Locate the cell with the specified text and output its [X, Y] center coordinate. 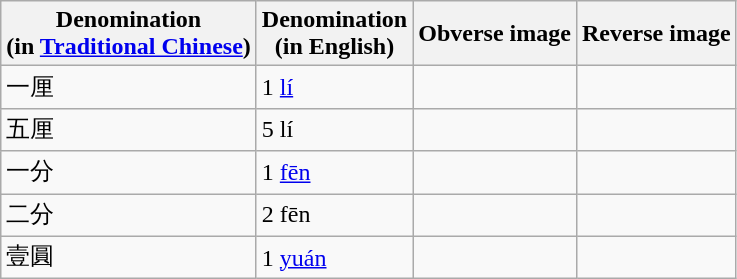
二分 [129, 216]
一厘 [129, 88]
五厘 [129, 130]
1 yuán [334, 258]
壹圓 [129, 258]
2 fēn [334, 216]
5 lí [334, 130]
1 lí [334, 88]
1 fēn [334, 172]
Obverse image [495, 34]
Reverse image [656, 34]
一分 [129, 172]
Denomination(in English) [334, 34]
Denomination(in Traditional Chinese) [129, 34]
